Capture the cell that displays the provided text and extract its [x, y] central coordinate. 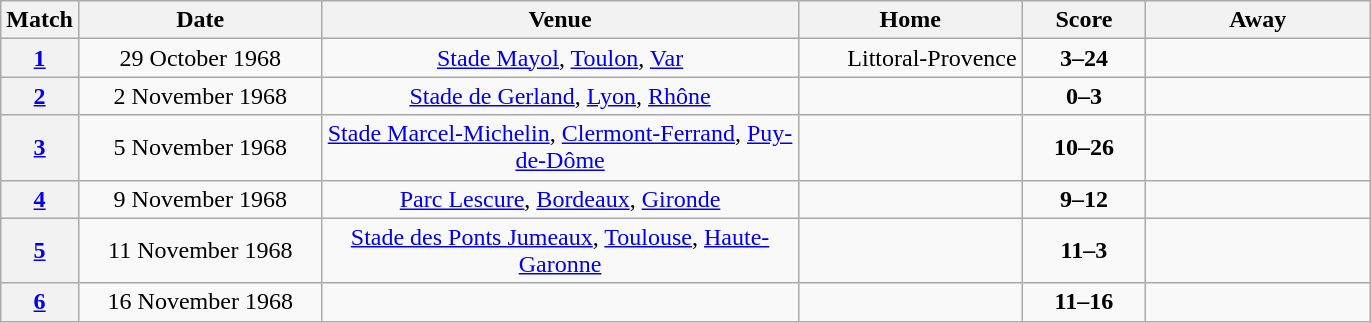
5 [40, 250]
Stade des Ponts Jumeaux, Toulouse, Haute-Garonne [560, 250]
9–12 [1084, 199]
Match [40, 20]
Parc Lescure, Bordeaux, Gironde [560, 199]
1 [40, 58]
Date [200, 20]
Venue [560, 20]
16 November 1968 [200, 302]
Littoral-Provence [910, 58]
6 [40, 302]
3 [40, 148]
11 November 1968 [200, 250]
29 October 1968 [200, 58]
9 November 1968 [200, 199]
Stade Marcel-Michelin, Clermont-Ferrand, Puy-de-Dôme [560, 148]
Stade Mayol, Toulon, Var [560, 58]
Score [1084, 20]
3–24 [1084, 58]
Home [910, 20]
2 November 1968 [200, 96]
5 November 1968 [200, 148]
2 [40, 96]
4 [40, 199]
11–16 [1084, 302]
Away [1258, 20]
11–3 [1084, 250]
Stade de Gerland, Lyon, Rhône [560, 96]
0–3 [1084, 96]
10–26 [1084, 148]
